Locate the cell with the specified text and output its (X, Y) center coordinate. 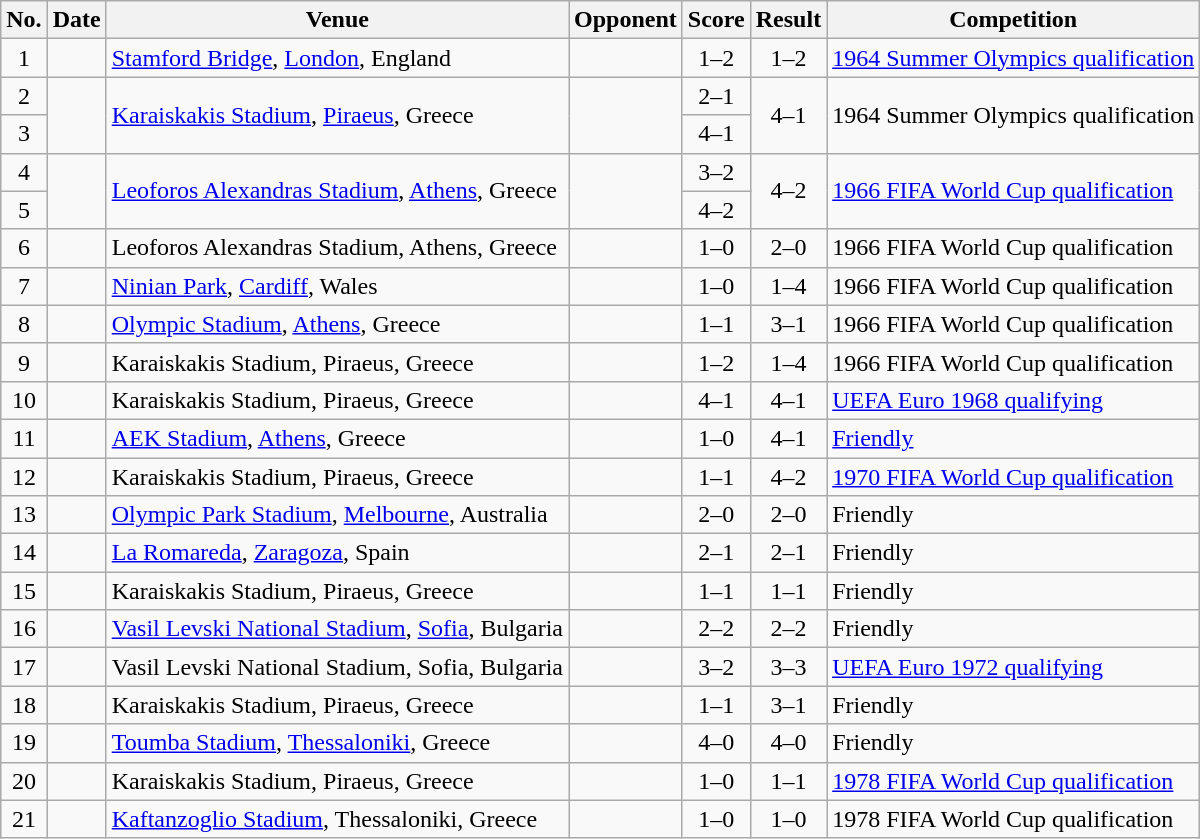
9 (24, 362)
5 (24, 210)
UEFA Euro 1972 qualifying (1014, 667)
Ninian Park, Cardiff, Wales (337, 286)
Olympic Park Stadium, Melbourne, Australia (337, 515)
3–3 (788, 667)
11 (24, 438)
17 (24, 667)
19 (24, 743)
13 (24, 515)
16 (24, 629)
UEFA Euro 1968 qualifying (1014, 400)
6 (24, 248)
14 (24, 553)
Stamford Bridge, London, England (337, 58)
15 (24, 591)
Score (716, 20)
8 (24, 324)
Result (788, 20)
Toumba Stadium, Thessaloniki, Greece (337, 743)
10 (24, 400)
21 (24, 819)
La Romareda, Zaragoza, Spain (337, 553)
Opponent (626, 20)
AEK Stadium, Athens, Greece (337, 438)
No. (24, 20)
1970 FIFA World Cup qualification (1014, 477)
20 (24, 781)
3 (24, 134)
4 (24, 172)
Kaftanzoglio Stadium, Thessaloniki, Greece (337, 819)
Olympic Stadium, Athens, Greece (337, 324)
12 (24, 477)
2 (24, 96)
18 (24, 705)
Competition (1014, 20)
7 (24, 286)
Venue (337, 20)
1 (24, 58)
Date (76, 20)
